Return [X, Y] of the center of cell containing provided text 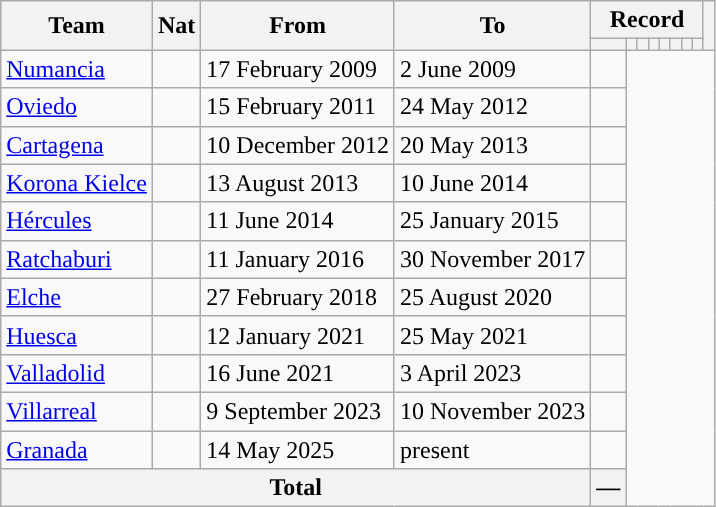
Oviedo [77, 107]
30 November 2017 [492, 259]
11 January 2016 [298, 259]
10 June 2014 [492, 183]
Record [647, 20]
25 August 2020 [492, 297]
25 January 2015 [492, 221]
Korona Kielce [77, 183]
25 May 2021 [492, 335]
2 June 2009 [492, 69]
From [298, 26]
Nat [176, 26]
Valladolid [77, 373]
17 February 2009 [298, 69]
14 May 2025 [298, 449]
10 November 2023 [492, 411]
Villarreal [77, 411]
9 September 2023 [298, 411]
15 February 2011 [298, 107]
24 May 2012 [492, 107]
Ratchaburi [77, 259]
3 April 2023 [492, 373]
10 December 2012 [298, 145]
Hércules [77, 221]
Team [77, 26]
11 June 2014 [298, 221]
To [492, 26]
present [492, 449]
Huesca [77, 335]
— [608, 488]
Cartagena [77, 145]
Granada [77, 449]
20 May 2013 [492, 145]
13 August 2013 [298, 183]
16 June 2021 [298, 373]
12 January 2021 [298, 335]
Total [296, 488]
27 February 2018 [298, 297]
Elche [77, 297]
Numancia [77, 69]
